Find where the given text appears and provide that cell's center as (X, Y) coordinate. 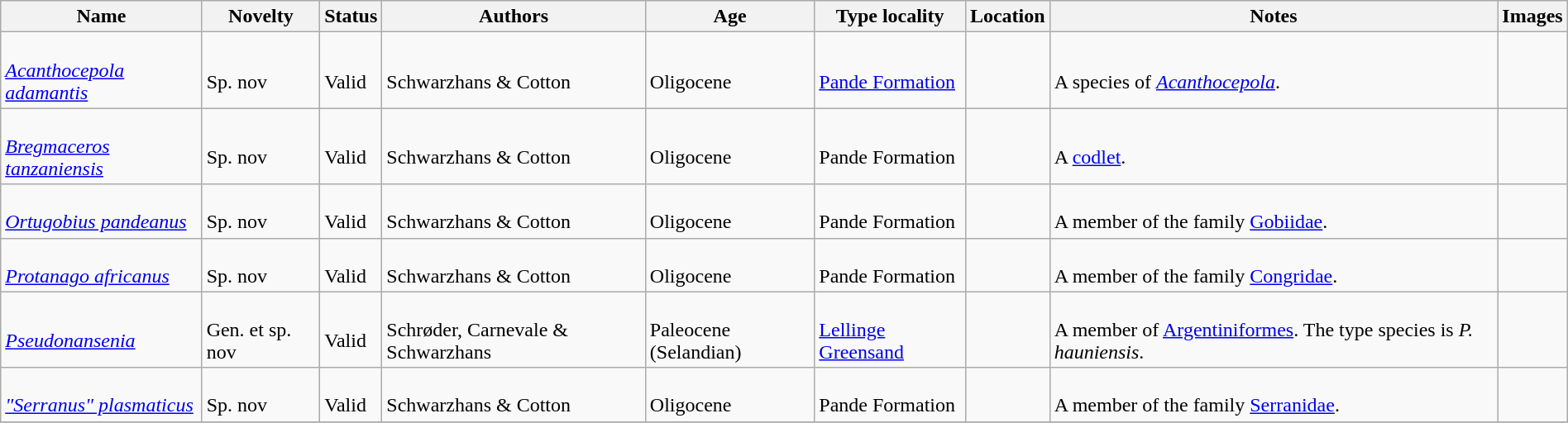
Authors (514, 17)
Images (1532, 17)
A member of the family Gobiidae. (1274, 211)
A member of the family Congridae. (1274, 264)
Type locality (890, 17)
Bregmaceros tanzaniensis (101, 146)
Schrøder, Carnevale & Schwarzhans (514, 330)
Gen. et sp. nov (261, 330)
Novelty (261, 17)
A species of Acanthocepola. (1274, 70)
A member of Argentiniformes. The type species is P. hauniensis. (1274, 330)
"Serranus" plasmaticus (101, 395)
Ortugobius pandeanus (101, 211)
Lellinge Greensand (890, 330)
A member of the family Serranidae. (1274, 395)
Acanthocepola adamantis (101, 70)
Name (101, 17)
Age (729, 17)
Location (1007, 17)
Protanago africanus (101, 264)
Pseudonansenia (101, 330)
Paleocene (Selandian) (729, 330)
A codlet. (1274, 146)
Notes (1274, 17)
Status (351, 17)
